Scan for the cell matching the given text and deliver its (x, y) coordinate at center. 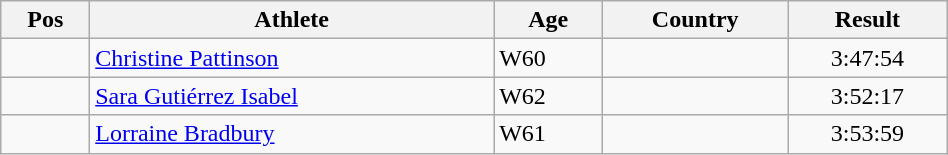
Sara Gutiérrez Isabel (292, 96)
W60 (548, 58)
W62 (548, 96)
Age (548, 20)
3:53:59 (868, 134)
Country (696, 20)
3:47:54 (868, 58)
Pos (46, 20)
Christine Pattinson (292, 58)
Lorraine Bradbury (292, 134)
3:52:17 (868, 96)
W61 (548, 134)
Athlete (292, 20)
Result (868, 20)
